From the cell containing the given text, extract its center point as [x, y] coordinate. 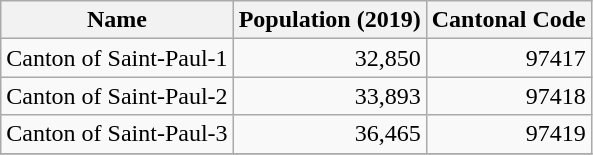
97417 [508, 58]
33,893 [330, 96]
Canton of Saint-Paul-1 [117, 58]
97419 [508, 134]
Cantonal Code [508, 20]
Name [117, 20]
Population (2019) [330, 20]
97418 [508, 96]
36,465 [330, 134]
Canton of Saint-Paul-3 [117, 134]
32,850 [330, 58]
Canton of Saint-Paul-2 [117, 96]
